From the cell containing the given text, extract its center point as [X, Y] coordinate. 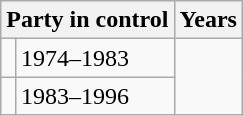
1974–1983 [94, 58]
1983–1996 [94, 96]
Years [208, 20]
Party in control [88, 20]
